Detect which cell encompasses the target text, then output its (x, y) center coordinate. 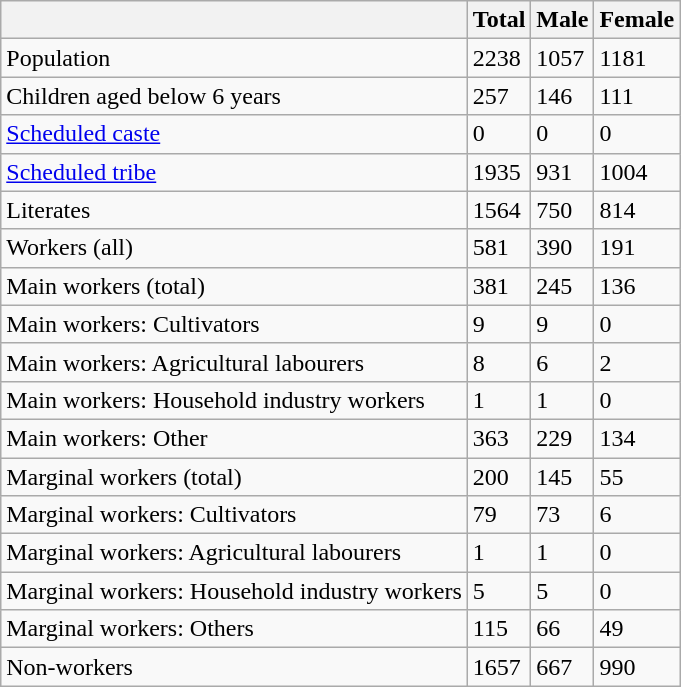
Workers (all) (234, 248)
115 (499, 629)
111 (637, 96)
66 (562, 629)
Literates (234, 210)
Total (499, 20)
1564 (499, 210)
Marginal workers: Others (234, 629)
1181 (637, 58)
257 (499, 96)
1935 (499, 172)
200 (499, 477)
931 (562, 172)
134 (637, 438)
581 (499, 248)
Non-workers (234, 667)
145 (562, 477)
381 (499, 286)
146 (562, 96)
Marginal workers (total) (234, 477)
814 (637, 210)
73 (562, 515)
Scheduled caste (234, 134)
Main workers: Household industry workers (234, 400)
1657 (499, 667)
Main workers: Cultivators (234, 324)
990 (637, 667)
Marginal workers: Agricultural labourers (234, 553)
79 (499, 515)
363 (499, 438)
Marginal workers: Household industry workers (234, 591)
136 (637, 286)
Male (562, 20)
Main workers: Agricultural labourers (234, 362)
Scheduled tribe (234, 172)
Main workers (total) (234, 286)
49 (637, 629)
Main workers: Other (234, 438)
667 (562, 667)
1004 (637, 172)
1057 (562, 58)
2238 (499, 58)
2 (637, 362)
55 (637, 477)
Marginal workers: Cultivators (234, 515)
Population (234, 58)
191 (637, 248)
750 (562, 210)
Female (637, 20)
Children aged below 6 years (234, 96)
390 (562, 248)
245 (562, 286)
229 (562, 438)
8 (499, 362)
